Determine the [x, y] coordinate at the center of the cell enclosing the given text.  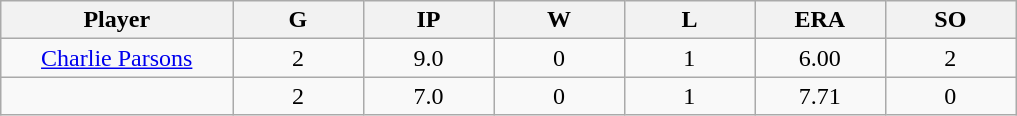
Charlie Parsons [117, 58]
L [689, 20]
6.00 [820, 58]
SO [950, 20]
W [559, 20]
7.71 [820, 96]
Player [117, 20]
7.0 [428, 96]
G [298, 20]
ERA [820, 20]
9.0 [428, 58]
IP [428, 20]
